From the cell containing the given text, extract its center point as [X, Y] coordinate. 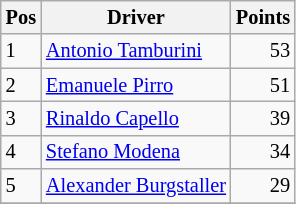
Antonio Tamburini [136, 51]
Driver [136, 17]
Rinaldo Capello [136, 118]
4 [21, 152]
Alexander Burgstaller [136, 186]
51 [263, 85]
34 [263, 152]
29 [263, 186]
39 [263, 118]
Stefano Modena [136, 152]
2 [21, 85]
5 [21, 186]
Points [263, 17]
Emanuele Pirro [136, 85]
3 [21, 118]
1 [21, 51]
53 [263, 51]
Pos [21, 17]
